Provide the (x, y) coordinate of the cell's center where the given text is located.  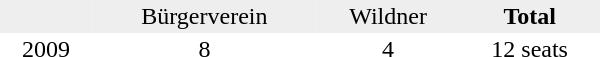
Bürgerverein (204, 16)
Total (530, 16)
Wildner (388, 16)
